Identify which cell holds the provided text, then report its [X, Y] central coordinate. 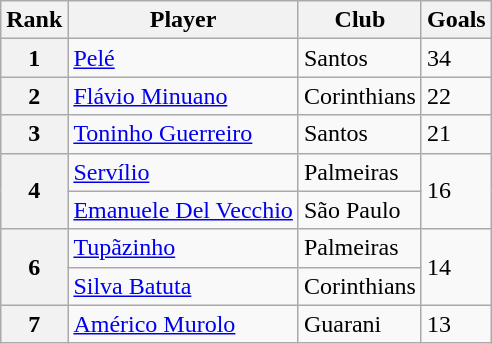
34 [456, 58]
6 [34, 267]
Player [184, 20]
4 [34, 191]
3 [34, 134]
16 [456, 191]
14 [456, 267]
Rank [34, 20]
7 [34, 324]
Tupãzinho [184, 248]
22 [456, 96]
1 [34, 58]
São Paulo [360, 210]
Flávio Minuano [184, 96]
Goals [456, 20]
Pelé [184, 58]
Guarani [360, 324]
Servílio [184, 172]
Toninho Guerreiro [184, 134]
13 [456, 324]
21 [456, 134]
Américo Murolo [184, 324]
Emanuele Del Vecchio [184, 210]
2 [34, 96]
Silva Batuta [184, 286]
Club [360, 20]
